Pinpoint the cell where the given text exists, returning its (X, Y) midpoint coordinate. 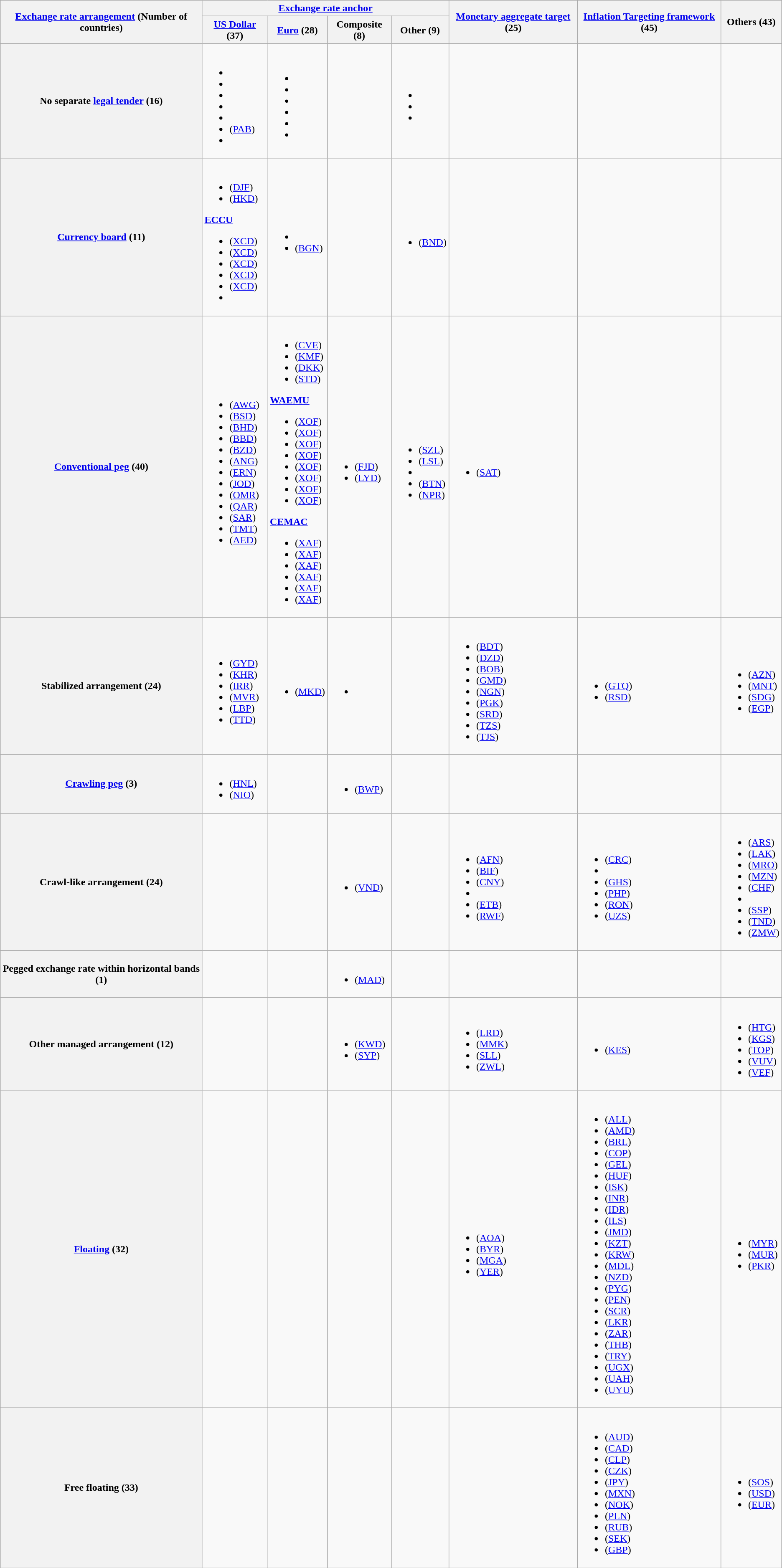
Exchange rate arrangement (Number of countries) (101, 22)
(AUD) (CAD) (CLP) (CZK) (JPY) (MXN) (NOK) (PLN) (RUB) (SEK) (GBP) (649, 1487)
Other (9) (420, 30)
(AWG) (BSD) (BHD) (BBD) (BZD) (ANG) (ERN) (JOD) (OMR) (QAR) (SAR) (TMT) (AED) (235, 466)
Crawl-like arrangement (24) (101, 882)
(BDT) (DZD) (BOB) (GMD) (NGN) (PGK) (SRD) (TZS) (TJS) (513, 686)
(BWP) (359, 784)
Inflation Targeting framework (45) (649, 22)
US Dollar (37) (235, 30)
(SZL) (LSL) (BTN) (NPR) (420, 466)
(BGN) (297, 237)
Conventional peg (40) (101, 466)
Euro (28) (297, 30)
(CVE) (KMF) (DKK) (STD)WAEMU (XOF) (XOF) (XOF) (XOF) (XOF) (XOF) (XOF) (XOF)CEMAC (XAF) (XAF) (XAF) (XAF) (XAF) (XAF) (297, 466)
(AFN) (BIF) (CNY) (ETB) (RWF) (513, 882)
Free floating (33) (101, 1487)
Pegged exchange rate within horizontal bands (1) (101, 974)
(ARS) (LAK) (MRO) (MZN) (CHF) (SSP) (TND) (ZMW) (751, 882)
(AOA) (BYR) (MGA) (YER) (513, 1249)
Currency board (11) (101, 237)
Crawling peg (3) (101, 784)
(ALL) (AMD) (BRL) (COP) (GEL) (HUF) (ISK) (INR) (IDR) (ILS) (JMD) (KZT) (KRW) (MDL) (NZD) (PYG) (PEN) (SCR) (LKR) (ZAR) (THB) (TRY) (UGX) (UAH) (UYU) (649, 1249)
(SAT) (513, 466)
Others (43) (751, 22)
(HTG) (KGS) (TOP) (VUV) (VEF) (751, 1044)
(MYR) (MUR) (PKR) (751, 1249)
Stabilized arrangement (24) (101, 686)
(SOS) (USD) (EUR) (751, 1487)
(GYD) (KHR) (IRR) (MVR) (LBP) (TTD) (235, 686)
(BND) (420, 237)
(LRD) (MMK) (SLL) (ZWL) (513, 1044)
(FJD) (LYD) (359, 466)
(KES) (649, 1044)
Composite (8) (359, 30)
(KWD) (SYP) (359, 1044)
(GTQ) (RSD) (649, 686)
(PAB) (235, 101)
(AZN) (MNT) (SDG) (EGP) (751, 686)
(CRC) (GHS) (PHP) (RON) (UZS) (649, 882)
(VND) (359, 882)
(DJF) (HKD)ECCU (XCD) (XCD) (XCD) (XCD) (XCD) (235, 237)
No separate legal tender (16) (101, 101)
Exchange rate anchor (325, 8)
Monetary aggregate target (25) (513, 22)
(MKD) (297, 686)
(HNL) (NIO) (235, 784)
Other managed arrangement (12) (101, 1044)
(MAD) (359, 974)
Floating (32) (101, 1249)
